Detect which cell encompasses the target text, then output its [x, y] center coordinate. 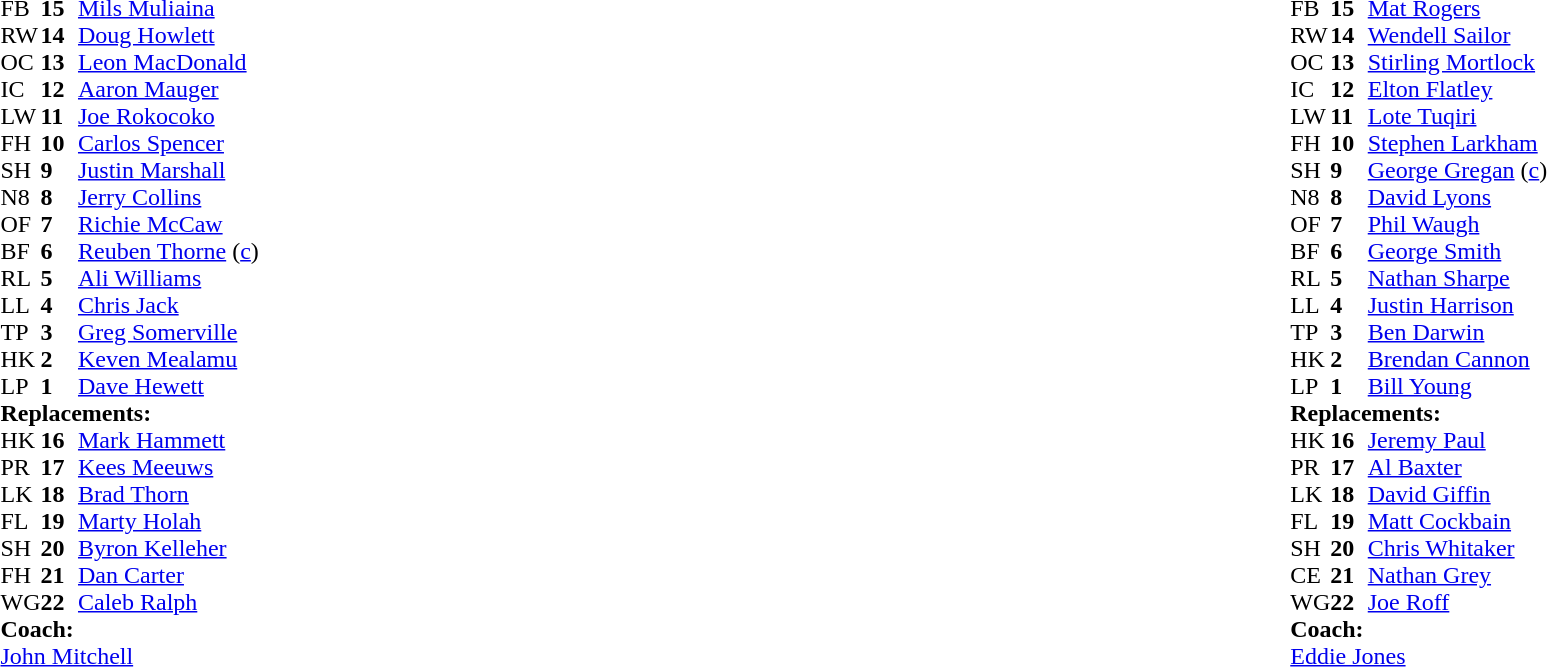
Greg Somerville [168, 332]
Aaron Mauger [168, 90]
Kees Meeuws [168, 468]
Wendell Sailor [1458, 36]
Justin Harrison [1458, 306]
Joe Roff [1458, 602]
Reuben Thorne (c) [168, 252]
Stephen Larkham [1458, 144]
Carlos Spencer [168, 144]
Joe Rokocoko [168, 116]
Nathan Grey [1458, 576]
Byron Kelleher [168, 548]
Phil Waugh [1458, 224]
Stirling Mortlock [1458, 62]
Leon MacDonald [168, 62]
Dave Hewett [168, 386]
Keven Mealamu [168, 360]
Jerry Collins [168, 198]
Matt Cockbain [1458, 522]
Elton Flatley [1458, 90]
Nathan Sharpe [1458, 278]
Caleb Ralph [168, 602]
Mark Hammett [168, 440]
Brad Thorn [168, 494]
David Giffin [1458, 494]
CE [1310, 576]
George Smith [1458, 252]
Justin Marshall [168, 170]
Al Baxter [1458, 468]
George Gregan (c) [1458, 170]
Doug Howlett [168, 36]
Richie McCaw [168, 224]
Jeremy Paul [1458, 440]
Ali Williams [168, 278]
Bill Young [1458, 386]
Lote Tuqiri [1458, 116]
Chris Jack [168, 306]
Dan Carter [168, 576]
Chris Whitaker [1458, 548]
Brendan Cannon [1458, 360]
Ben Darwin [1458, 332]
David Lyons [1458, 198]
Marty Holah [168, 522]
